For the text-containing cell, return its midpoint in (X, Y) coordinate format. 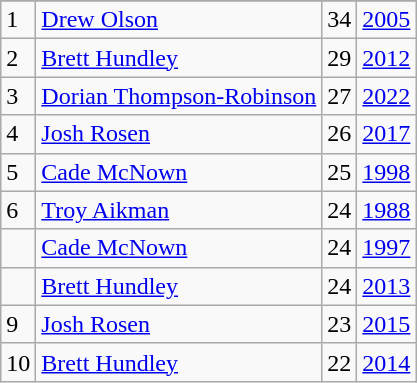
2022 (386, 96)
3 (18, 96)
1 (18, 20)
23 (340, 324)
1998 (386, 172)
26 (340, 134)
9 (18, 324)
2012 (386, 58)
29 (340, 58)
2 (18, 58)
4 (18, 134)
25 (340, 172)
27 (340, 96)
1988 (386, 210)
10 (18, 362)
1997 (386, 248)
Troy Aikman (179, 210)
Dorian Thompson-Robinson (179, 96)
22 (340, 362)
2013 (386, 286)
Drew Olson (179, 20)
2005 (386, 20)
5 (18, 172)
6 (18, 210)
2017 (386, 134)
2014 (386, 362)
34 (340, 20)
2015 (386, 324)
